Pinpoint the cell where the given text exists, returning its (x, y) midpoint coordinate. 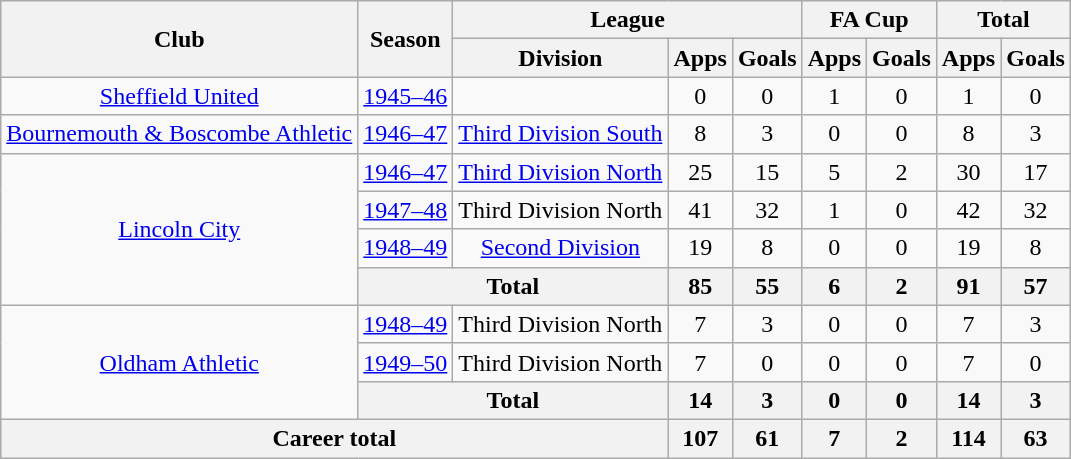
Lincoln City (180, 229)
1947–48 (406, 210)
Sheffield United (180, 96)
91 (968, 286)
17 (1036, 172)
41 (700, 210)
League (628, 20)
85 (700, 286)
30 (968, 172)
Career total (334, 438)
61 (767, 438)
Oldham Athletic (180, 362)
5 (834, 172)
114 (968, 438)
1945–46 (406, 96)
Season (406, 39)
Division (560, 58)
Second Division (560, 248)
Club (180, 39)
63 (1036, 438)
25 (700, 172)
Third Division South (560, 134)
107 (700, 438)
FA Cup (869, 20)
6 (834, 286)
42 (968, 210)
15 (767, 172)
Bournemouth & Boscombe Athletic (180, 134)
1949–50 (406, 362)
55 (767, 286)
57 (1036, 286)
